From the cell containing the given text, extract its center point as [X, Y] coordinate. 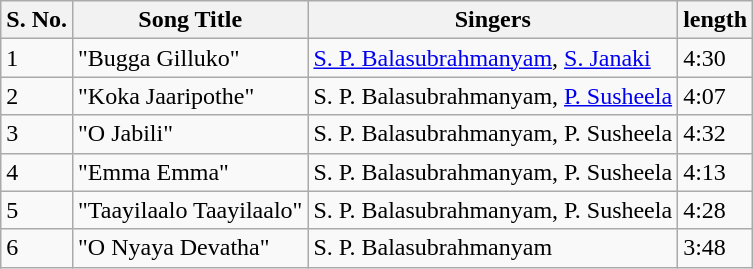
2 [37, 96]
"Taayilaalo Taayilaalo" [190, 210]
4:07 [716, 96]
6 [37, 248]
4:28 [716, 210]
4:32 [716, 134]
Song Title [190, 20]
S. P. Balasubrahmanyam, S. Janaki [493, 58]
S. No. [37, 20]
"O Jabili" [190, 134]
"Koka Jaaripothe" [190, 96]
3:48 [716, 248]
Singers [493, 20]
4:30 [716, 58]
4 [37, 172]
length [716, 20]
S. P. Balasubrahmanyam [493, 248]
3 [37, 134]
5 [37, 210]
"Emma Emma" [190, 172]
1 [37, 58]
"O Nyaya Devatha" [190, 248]
"Bugga Gilluko" [190, 58]
4:13 [716, 172]
